Output the [x, y] coordinate of the center of the cell containing the given text.  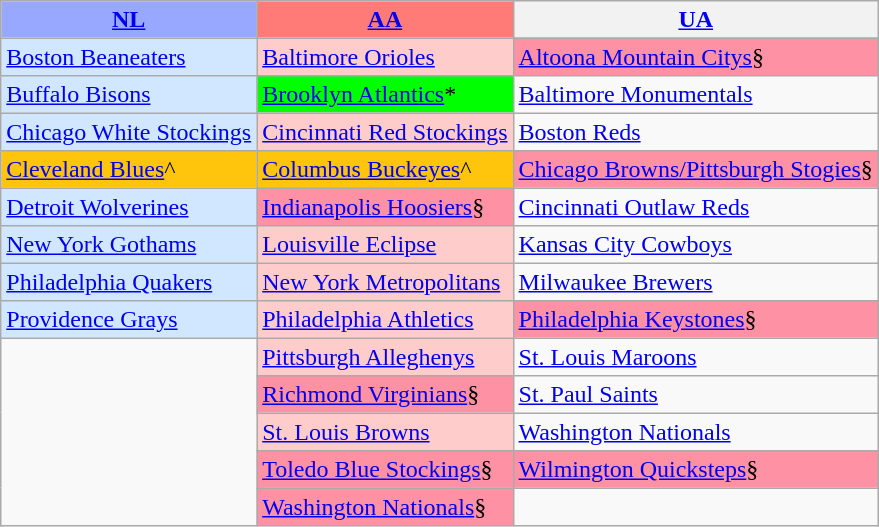
UA [696, 20]
Pittsburgh Alleghenys [385, 356]
NL [129, 20]
Toledo Blue Stockings§ [385, 468]
Buffalo Bisons [129, 94]
Kansas City Cowboys [696, 244]
Philadelphia Keystones§ [696, 318]
Indianapolis Hoosiers§ [385, 206]
St. Paul Saints [696, 394]
AA [385, 20]
St. Louis Browns [385, 432]
New York Gothams [129, 244]
Chicago Browns/Pittsburgh Stogies§ [696, 170]
Baltimore Orioles [385, 56]
Chicago White Stockings [129, 132]
Boston Reds [696, 132]
St. Louis Maroons [696, 356]
Philadelphia Quakers [129, 282]
Philadelphia Athletics [385, 318]
Wilmington Quicksteps§ [696, 468]
Boston Beaneaters [129, 56]
Cincinnati Outlaw Reds [696, 206]
Cincinnati Red Stockings [385, 132]
Detroit Wolverines [129, 206]
Baltimore Monumentals [696, 94]
Altoona Mountain Citys§ [696, 56]
Providence Grays [129, 318]
Washington Nationals§ [385, 506]
Columbus Buckeyes^ [385, 170]
Brooklyn Atlantics* [385, 94]
Richmond Virginians§ [385, 394]
Milwaukee Brewers [696, 282]
New York Metropolitans [385, 282]
Washington Nationals [696, 432]
Cleveland Blues^ [129, 170]
Louisville Eclipse [385, 244]
